Detect which cell encompasses the target text, then output its [X, Y] center coordinate. 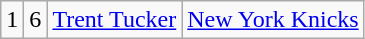
1 [12, 20]
New York Knicks [273, 20]
Trent Tucker [114, 20]
6 [36, 20]
